Scan for the cell matching the given text and deliver its [x, y] coordinate at center. 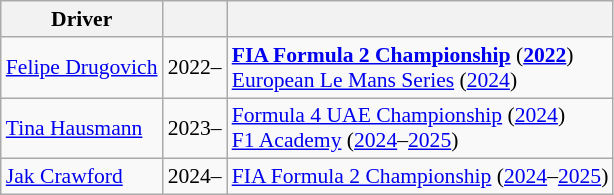
2024– [195, 177]
Formula 4 UAE Championship (2024) F1 Academy (2024–2025) [420, 128]
FIA Formula 2 Championship (2022)European Le Mans Series (2024) [420, 68]
FIA Formula 2 Championship (2024–2025) [420, 177]
2023– [195, 128]
Tina Hausmann [82, 128]
Jak Crawford [82, 177]
Driver [82, 19]
Felipe Drugovich [82, 68]
2022– [195, 68]
